Pinpoint the cell where the given text exists, returning its (x, y) midpoint coordinate. 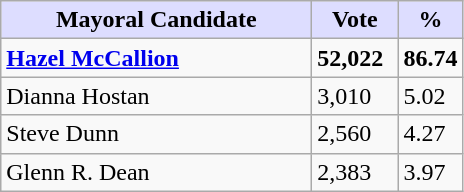
Steve Dunn (156, 134)
3,010 (355, 96)
% (430, 20)
Hazel McCallion (156, 58)
2,560 (355, 134)
Vote (355, 20)
52,022 (355, 58)
3.97 (430, 172)
Mayoral Candidate (156, 20)
Dianna Hostan (156, 96)
2,383 (355, 172)
Glenn R. Dean (156, 172)
86.74 (430, 58)
5.02 (430, 96)
4.27 (430, 134)
